Extract the [x, y] coordinate from the center of the cell holding the provided text.  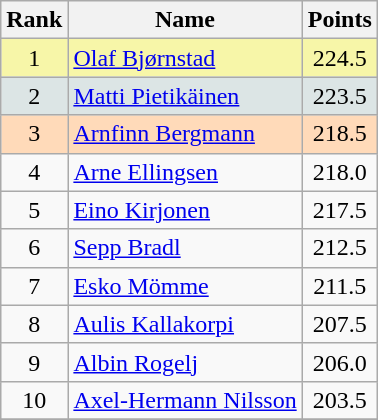
224.5 [340, 58]
5 [34, 210]
3 [34, 134]
Eino Kirjonen [185, 210]
Axel-Hermann Nilsson [185, 400]
Olaf Bjørnstad [185, 58]
Rank [34, 20]
2 [34, 96]
Points [340, 20]
8 [34, 324]
Arne Ellingsen [185, 172]
1 [34, 58]
7 [34, 286]
206.0 [340, 362]
6 [34, 248]
207.5 [340, 324]
212.5 [340, 248]
9 [34, 362]
Sepp Bradl [185, 248]
223.5 [340, 96]
203.5 [340, 400]
Name [185, 20]
Arnfinn Bergmann [185, 134]
217.5 [340, 210]
10 [34, 400]
Matti Pietikäinen [185, 96]
218.5 [340, 134]
Aulis Kallakorpi [185, 324]
Esko Mömme [185, 286]
218.0 [340, 172]
211.5 [340, 286]
Albin Rogelj [185, 362]
4 [34, 172]
